Determine the (x, y) coordinate at the center of the cell enclosing the given text.  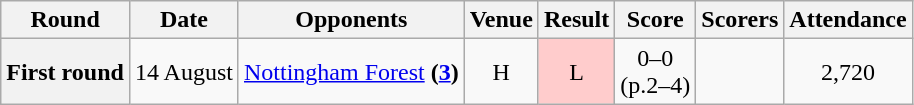
Opponents (351, 20)
L (576, 72)
H (501, 72)
0–0(p.2–4) (656, 72)
Result (576, 20)
Venue (501, 20)
Nottingham Forest (3) (351, 72)
Score (656, 20)
Scorers (740, 20)
2,720 (848, 72)
Date (184, 20)
14 August (184, 72)
Attendance (848, 20)
First round (66, 72)
Round (66, 20)
